Locate the cell with the specified text and output its [X, Y] center coordinate. 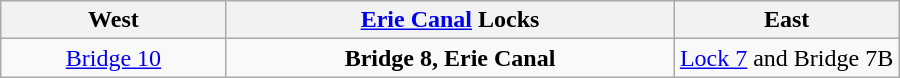
Erie Canal Locks [450, 20]
West [113, 20]
Bridge 8, Erie Canal [450, 58]
Lock 7 and Bridge 7B [786, 58]
Bridge 10 [113, 58]
East [786, 20]
